Detect which cell encompasses the target text, then output its (x, y) center coordinate. 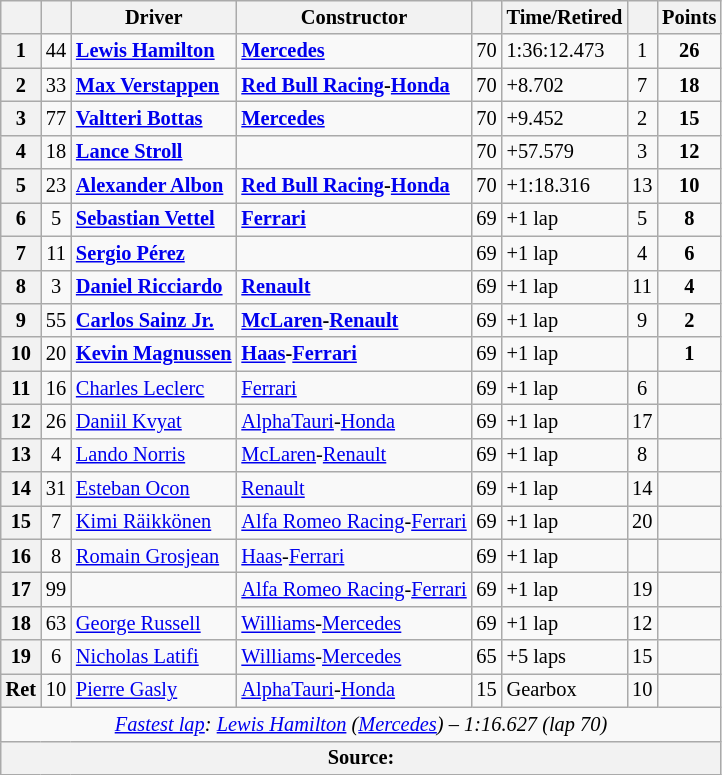
Pierre Gasly (154, 690)
Esteban Ocon (154, 489)
55 (56, 320)
+8.702 (565, 85)
1:36:12.473 (565, 51)
Driver (154, 17)
+5 laps (565, 657)
65 (487, 657)
Max Verstappen (154, 85)
+1:18.316 (565, 186)
33 (56, 85)
Fastest lap: Lewis Hamilton (Mercedes) – 1:16.627 (lap 70) (362, 724)
Constructor (354, 17)
Charles Leclerc (154, 388)
Valtteri Bottas (154, 118)
+9.452 (565, 118)
Daniel Ricciardo (154, 287)
Lewis Hamilton (154, 51)
Carlos Sainz Jr. (154, 320)
Nicholas Latifi (154, 657)
63 (56, 623)
Sergio Pérez (154, 253)
Gearbox (565, 690)
Lando Norris (154, 455)
31 (56, 489)
Sebastian Vettel (154, 219)
44 (56, 51)
Time/Retired (565, 17)
77 (56, 118)
Source: (362, 758)
Ret (21, 690)
+57.579 (565, 152)
99 (56, 589)
23 (56, 186)
Kimi Räikkönen (154, 522)
Daniil Kvyat (154, 421)
Romain Grosjean (154, 556)
George Russell (154, 623)
Points (689, 17)
Kevin Magnussen (154, 354)
Alexander Albon (154, 186)
Lance Stroll (154, 152)
